Extract the [x, y] coordinate from the center of the cell holding the provided text.  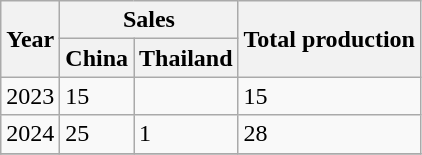
2024 [30, 134]
2023 [30, 96]
Sales [149, 20]
25 [97, 134]
Thailand [186, 58]
Total production [329, 39]
1 [186, 134]
China [97, 58]
28 [329, 134]
Year [30, 39]
